Provide the [X, Y] coordinate of the cell's center where the given text is located.  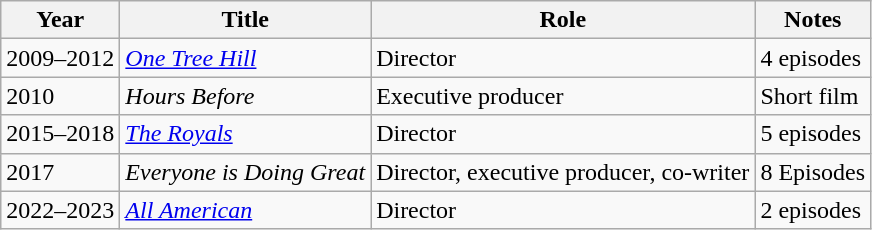
Everyone is Doing Great [246, 172]
Director, executive producer, co-writer [563, 172]
2017 [60, 172]
Title [246, 20]
2 episodes [813, 210]
Notes [813, 20]
The Royals [246, 134]
Short film [813, 96]
Executive producer [563, 96]
4 episodes [813, 58]
8 Episodes [813, 172]
Role [563, 20]
2010 [60, 96]
5 episodes [813, 134]
One Tree Hill [246, 58]
2009–2012 [60, 58]
Hours Before [246, 96]
All American [246, 210]
2022–2023 [60, 210]
2015–2018 [60, 134]
Year [60, 20]
